Search for the cell housing the specified text and yield its (X, Y) center coordinate. 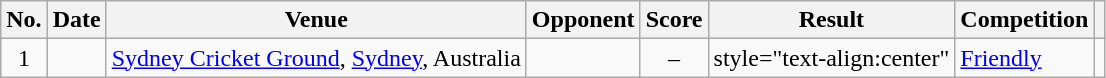
Venue (316, 20)
Friendly (1024, 58)
style="text-align:center" (832, 58)
Sydney Cricket Ground, Sydney, Australia (316, 58)
Score (674, 20)
– (674, 58)
No. (24, 20)
Result (832, 20)
Competition (1024, 20)
Opponent (583, 20)
Date (76, 20)
1 (24, 58)
